Scan for the cell matching the given text and deliver its (x, y) coordinate at center. 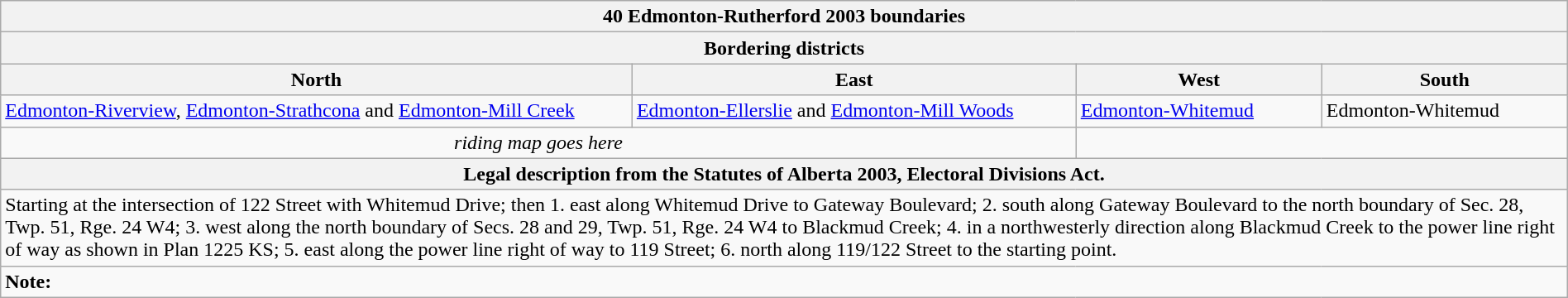
East (853, 79)
Bordering districts (784, 48)
Note: (784, 281)
Edmonton-Ellerslie and Edmonton-Mill Woods (853, 111)
Edmonton-Riverview, Edmonton-Strathcona and Edmonton-Mill Creek (317, 111)
West (1199, 79)
Legal description from the Statutes of Alberta 2003, Electoral Divisions Act. (784, 174)
riding map goes here (538, 142)
North (317, 79)
40 Edmonton-Rutherford 2003 boundaries (784, 17)
South (1444, 79)
